Output the (x, y) coordinate of the center of the cell containing the given text.  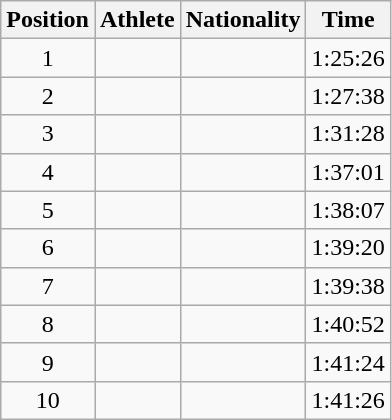
5 (48, 210)
1:39:38 (348, 286)
Nationality (243, 20)
Position (48, 20)
8 (48, 324)
1 (48, 58)
1:41:24 (348, 362)
1:27:38 (348, 96)
1:37:01 (348, 172)
1:40:52 (348, 324)
1:41:26 (348, 400)
2 (48, 96)
1:25:26 (348, 58)
9 (48, 362)
1:38:07 (348, 210)
Time (348, 20)
1:31:28 (348, 134)
1:39:20 (348, 248)
10 (48, 400)
Athlete (137, 20)
4 (48, 172)
6 (48, 248)
3 (48, 134)
7 (48, 286)
